For the text-containing cell, return its midpoint in [x, y] coordinate format. 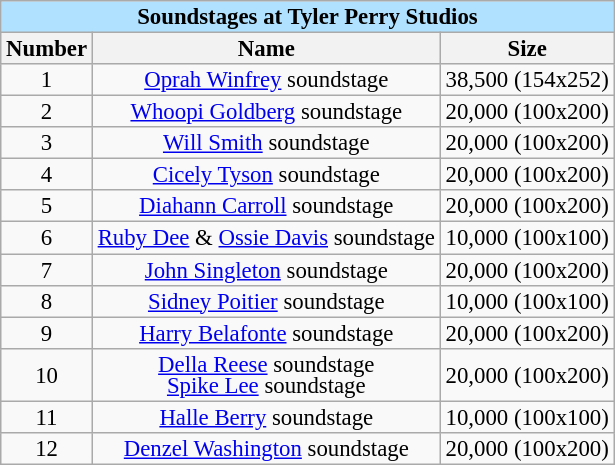
38,500 (154x252) [527, 80]
Name [266, 49]
8 [47, 301]
Soundstages at Tyler Perry Studios [308, 17]
4 [47, 175]
7 [47, 270]
11 [47, 417]
Diahann Carroll soundstage [266, 206]
Number [47, 49]
Whoopi Goldberg soundstage [266, 112]
9 [47, 333]
6 [47, 238]
1 [47, 80]
Della Reese soundstage Spike Lee soundstage [266, 374]
Will Smith soundstage [266, 143]
3 [47, 143]
Denzel Washington soundstage [266, 449]
Halle Berry soundstage [266, 417]
10 [47, 374]
Cicely Tyson soundstage [266, 175]
Sidney Poitier soundstage [266, 301]
Harry Belafonte soundstage [266, 333]
Size [527, 49]
5 [47, 206]
Ruby Dee & Ossie Davis soundstage [266, 238]
Oprah Winfrey soundstage [266, 80]
John Singleton soundstage [266, 270]
2 [47, 112]
12 [47, 449]
